For the text-containing cell, return its midpoint in [X, Y] coordinate format. 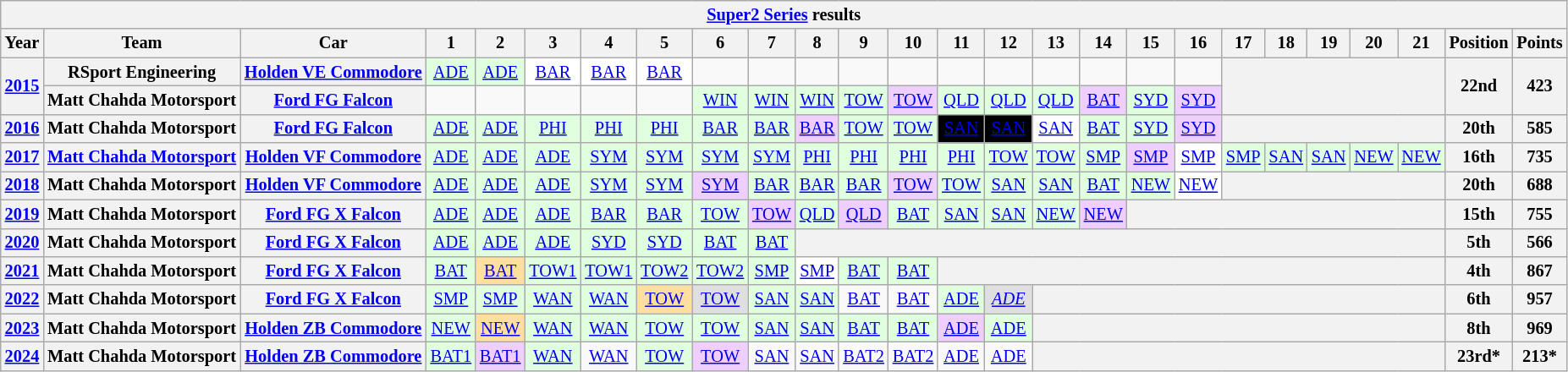
19 [1329, 43]
2024 [22, 356]
2023 [22, 328]
22nd [1479, 86]
3 [553, 43]
735 [1539, 157]
20 [1373, 43]
9 [863, 43]
Year [22, 43]
5 [664, 43]
585 [1539, 129]
13 [1056, 43]
2021 [22, 271]
10 [913, 43]
17 [1243, 43]
213* [1539, 356]
7 [772, 43]
6 [720, 43]
969 [1539, 328]
1 [451, 43]
2 [500, 43]
Super2 Series results [784, 14]
16 [1198, 43]
11 [961, 43]
2017 [22, 157]
15 [1151, 43]
688 [1539, 185]
Team [142, 43]
18 [1285, 43]
4th [1479, 271]
12 [1009, 43]
957 [1539, 299]
Points [1539, 43]
16th [1479, 157]
4 [608, 43]
6th [1479, 299]
2022 [22, 299]
Position [1479, 43]
2019 [22, 214]
5th [1479, 243]
2016 [22, 129]
2020 [22, 243]
566 [1539, 243]
15th [1479, 214]
21 [1422, 43]
8 [817, 43]
755 [1539, 214]
8th [1479, 328]
2018 [22, 185]
2015 [22, 86]
867 [1539, 271]
Car [333, 43]
14 [1103, 43]
Holden VE Commodore [333, 72]
RSport Engineering [142, 72]
423 [1539, 86]
23rd* [1479, 356]
